Return the [X, Y] coordinate for the center point of the cell that contains the specified text.  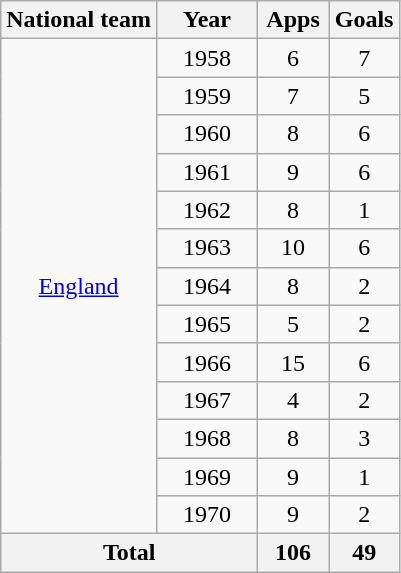
1961 [206, 172]
England [79, 286]
1958 [206, 58]
1966 [206, 362]
1965 [206, 324]
106 [294, 553]
4 [294, 400]
10 [294, 248]
1969 [206, 477]
1963 [206, 248]
3 [364, 438]
1970 [206, 515]
1968 [206, 438]
Goals [364, 20]
15 [294, 362]
49 [364, 553]
1960 [206, 134]
1967 [206, 400]
Year [206, 20]
1964 [206, 286]
1962 [206, 210]
Apps [294, 20]
1959 [206, 96]
National team [79, 20]
Total [130, 553]
